Search for the cell housing the specified text and yield its (X, Y) center coordinate. 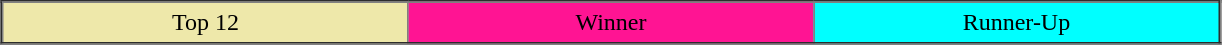
Winner (611, 22)
Top 12 (205, 22)
Runner-Up (1017, 22)
